Determine the (X, Y) coordinate at the center of the cell enclosing the given text.  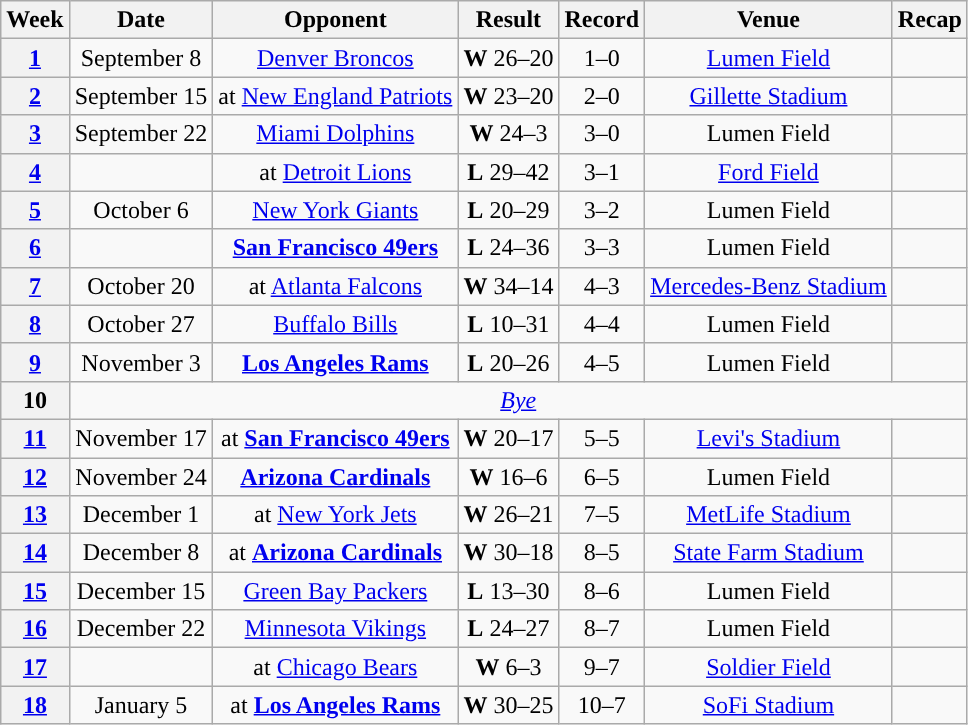
November 17 (141, 438)
4–4 (602, 324)
L 10–31 (508, 324)
2–0 (602, 96)
12 (35, 477)
9–7 (602, 667)
December 8 (141, 553)
2 (35, 96)
7–5 (602, 515)
September 15 (141, 96)
4–3 (602, 286)
November 24 (141, 477)
State Farm Stadium (769, 553)
October 20 (141, 286)
7 (35, 286)
Result (508, 20)
Green Bay Packers (336, 591)
L 24–36 (508, 248)
W 34–14 (508, 286)
Mercedes-Benz Stadium (769, 286)
Miami Dolphins (336, 134)
L 20–29 (508, 210)
Arizona Cardinals (336, 477)
4 (35, 172)
3–2 (602, 210)
Date (141, 20)
Week (35, 20)
8–6 (602, 591)
17 (35, 667)
at Arizona Cardinals (336, 553)
W 16–6 (508, 477)
8 (35, 324)
L 24–27 (508, 629)
Opponent (336, 20)
8–7 (602, 629)
4–5 (602, 362)
10–7 (602, 705)
1–0 (602, 58)
3–0 (602, 134)
at New England Patriots (336, 96)
SoFi Stadium (769, 705)
at Detroit Lions (336, 172)
1 (35, 58)
13 (35, 515)
Soldier Field (769, 667)
October 6 (141, 210)
December 22 (141, 629)
January 5 (141, 705)
at Atlanta Falcons (336, 286)
Buffalo Bills (336, 324)
11 (35, 438)
December 15 (141, 591)
at San Francisco 49ers (336, 438)
8–5 (602, 553)
W 6–3 (508, 667)
Denver Broncos (336, 58)
at Chicago Bears (336, 667)
16 (35, 629)
5 (35, 210)
W 24–3 (508, 134)
L 20–26 (508, 362)
New York Giants (336, 210)
W 23–20 (508, 96)
5–5 (602, 438)
6–5 (602, 477)
6 (35, 248)
3–3 (602, 248)
14 (35, 553)
10 (35, 400)
W 26–21 (508, 515)
18 (35, 705)
3–1 (602, 172)
Recap (930, 20)
Levi's Stadium (769, 438)
W 30–18 (508, 553)
Record (602, 20)
December 1 (141, 515)
at New York Jets (336, 515)
Minnesota Vikings (336, 629)
Gillette Stadium (769, 96)
Los Angeles Rams (336, 362)
W 26–20 (508, 58)
W 30–25 (508, 705)
Bye (518, 400)
at Los Angeles Rams (336, 705)
September 8 (141, 58)
November 3 (141, 362)
October 27 (141, 324)
15 (35, 591)
L 13–30 (508, 591)
Ford Field (769, 172)
San Francisco 49ers (336, 248)
L 29–42 (508, 172)
9 (35, 362)
September 22 (141, 134)
3 (35, 134)
W 20–17 (508, 438)
Venue (769, 20)
MetLife Stadium (769, 515)
